Determine the [X, Y] coordinate at the center of the cell enclosing the given text.  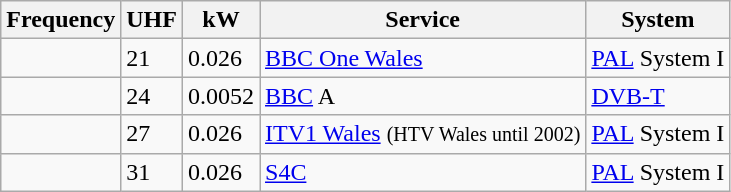
27 [152, 134]
BBC One Wales [423, 58]
Service [423, 20]
BBC A [423, 96]
DVB-T [658, 96]
Frequency [61, 20]
ITV1 Wales (HTV Wales until 2002) [423, 134]
kW [220, 20]
24 [152, 96]
System [658, 20]
S4C [423, 172]
0.0052 [220, 96]
UHF [152, 20]
21 [152, 58]
31 [152, 172]
